Identify which cell holds the provided text, then report its (x, y) central coordinate. 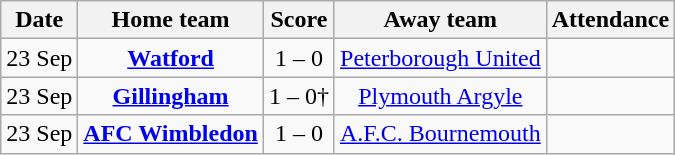
AFC Wimbledon (171, 134)
1 – 0† (298, 96)
Gillingham (171, 96)
Watford (171, 58)
Score (298, 20)
Attendance (610, 20)
Plymouth Argyle (440, 96)
Away team (440, 20)
Date (40, 20)
Peterborough United (440, 58)
A.F.C. Bournemouth (440, 134)
Home team (171, 20)
